Return [X, Y] of the center of cell containing provided text 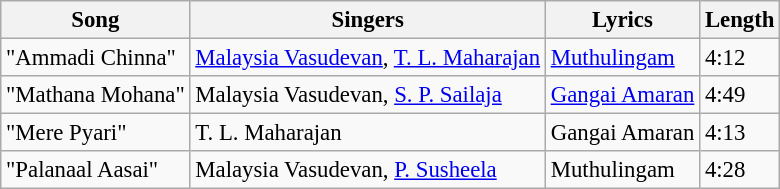
Malaysia Vasudevan, T. L. Maharajan [368, 58]
"Mere Pyari" [96, 133]
Length [740, 20]
4:49 [740, 95]
Malaysia Vasudevan, S. P. Sailaja [368, 95]
T. L. Maharajan [368, 133]
Song [96, 20]
4:13 [740, 133]
"Mathana Mohana" [96, 95]
4:28 [740, 170]
"Ammadi Chinna" [96, 58]
Malaysia Vasudevan, P. Susheela [368, 170]
Singers [368, 20]
4:12 [740, 58]
Lyrics [622, 20]
"Palanaal Aasai" [96, 170]
